Find where the given text appears and provide that cell's center as [x, y] coordinate. 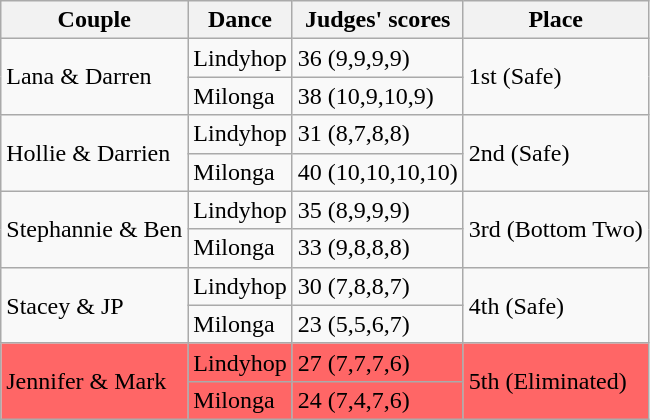
38 (10,9,10,9) [378, 96]
Stephannie & Ben [94, 229]
35 (8,9,9,9) [378, 210]
36 (9,9,9,9) [378, 58]
30 (7,8,8,7) [378, 286]
27 (7,7,7,6) [378, 362]
40 (10,10,10,10) [378, 172]
Place [556, 20]
24 (7,4,7,6) [378, 400]
2nd (Safe) [556, 153]
31 (8,7,8,8) [378, 134]
33 (9,8,8,8) [378, 248]
Hollie & Darrien [94, 153]
Jennifer & Mark [94, 381]
Dance [240, 20]
5th (Eliminated) [556, 381]
1st (Safe) [556, 77]
Judges' scores [378, 20]
3rd (Bottom Two) [556, 229]
Lana & Darren [94, 77]
23 (5,5,6,7) [378, 324]
Couple [94, 20]
Stacey & JP [94, 305]
4th (Safe) [556, 305]
